Identify which cell holds the provided text, then report its [x, y] central coordinate. 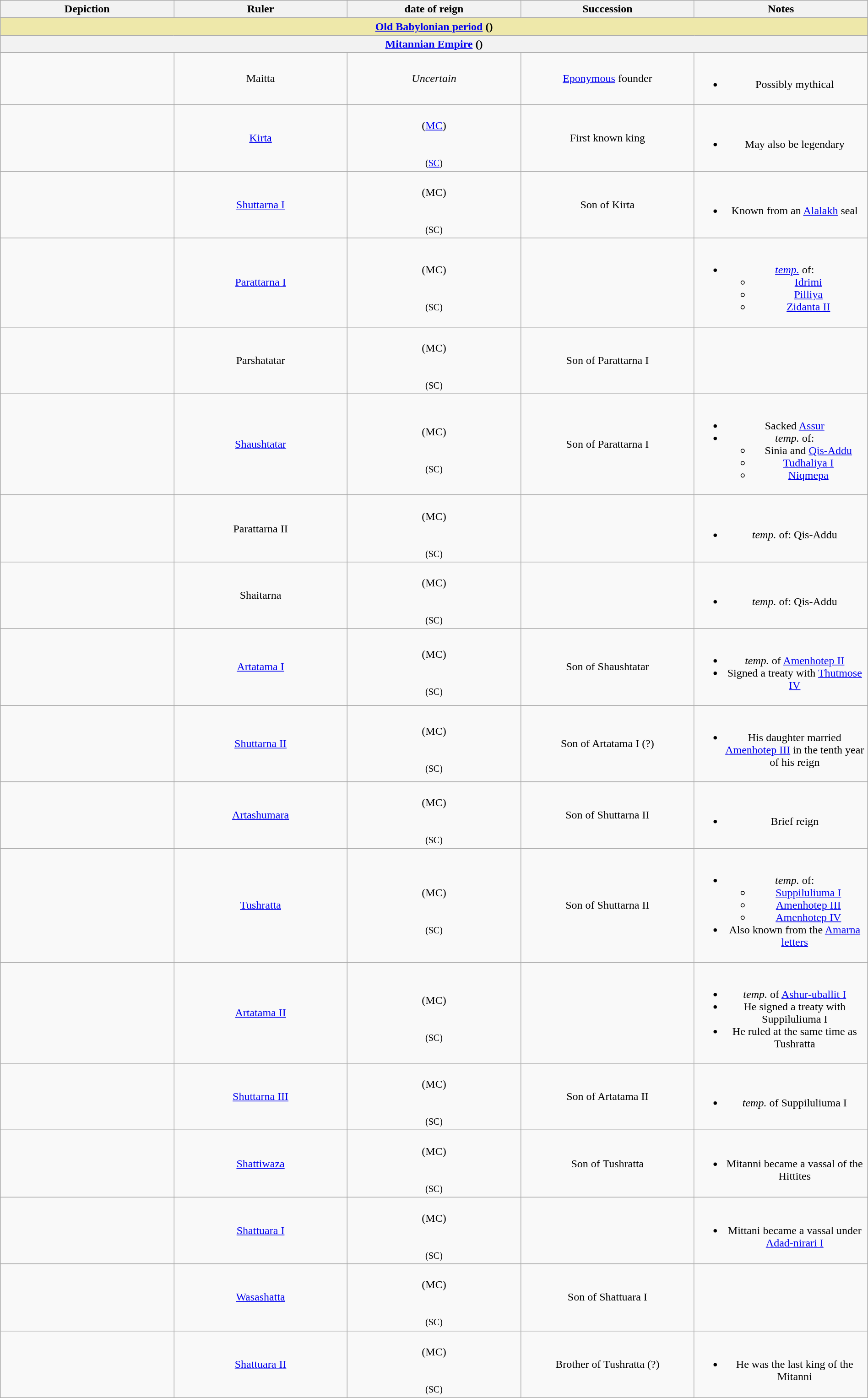
Shaitarna [261, 595]
Eponymous founder [607, 79]
Shattuara I [261, 1230]
Succession [607, 9]
Depiction [87, 9]
temp. of:IdrimiPilliyaZidanta II [781, 282]
Son of Artatama I (?) [607, 743]
Known from an Alalakh seal [781, 205]
date of reign [434, 9]
First known king [607, 138]
Shattiwaza [261, 1164]
Parattarna II [261, 528]
Artashumara [261, 815]
Parattarna I [261, 282]
Shaushtatar [261, 444]
Artatama I [261, 666]
Mittani became a vassal under Adad-nirari I [781, 1230]
temp. of Amenhotep IISigned a treaty with Thutmose IV [781, 666]
Notes [781, 9]
Son of Shattuara I [607, 1297]
Kirta [261, 138]
Uncertain [434, 79]
Son of Artatama II [607, 1097]
Parshatatar [261, 360]
Sacked Assurtemp. of:Sinia and Qis-AdduTudhaliya INiqmepa [781, 444]
Shuttarna I [261, 205]
Shuttarna III [261, 1097]
Wasashatta [261, 1297]
temp. of Suppiluliuma I [781, 1097]
Possibly mythical [781, 79]
Brief reign [781, 815]
Ruler [261, 9]
Artatama II [261, 1013]
Maitta [261, 79]
He was the last king of the Mitanni [781, 1364]
His daughter married Amenhotep III in the tenth year of his reign [781, 743]
Mitanni became a vassal of the Hittites [781, 1164]
Son of Tushratta [607, 1164]
Brother of Tushratta (?) [607, 1364]
temp. of:Suppiluliuma IAmenhotep IIIAmenhotep IVAlso known from the Amarna letters [781, 905]
Old Babylonian period () [434, 27]
Son of Shaushtatar [607, 666]
Mitannian Empire () [434, 44]
Son of Kirta [607, 205]
Shattuara II [261, 1364]
temp. of Ashur-uballit IHe signed a treaty with Suppiluliuma IHe ruled at the same time as Tushratta [781, 1013]
Tushratta [261, 905]
May also be legendary [781, 138]
Shuttarna II [261, 743]
